Scan for the cell matching the given text and deliver its (X, Y) coordinate at center. 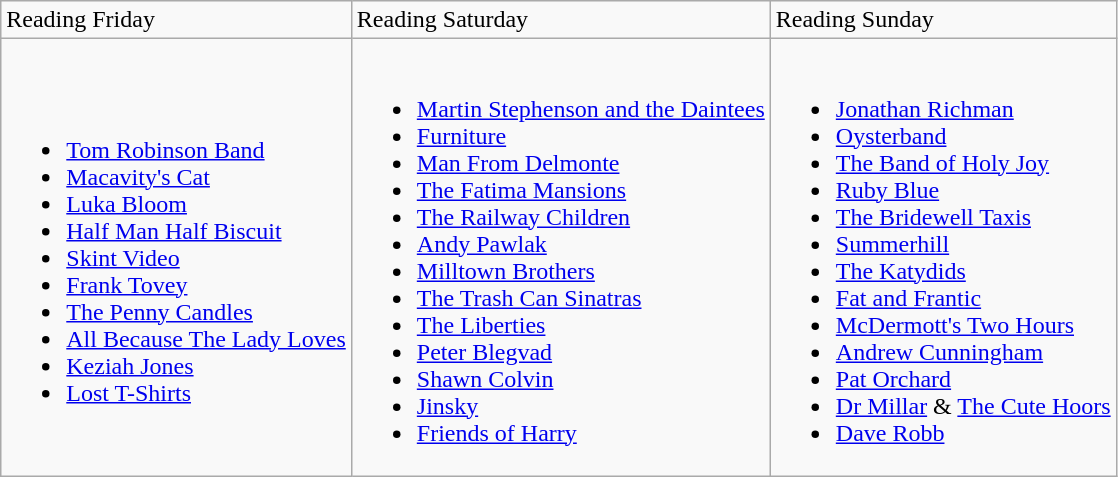
Reading Sunday (943, 20)
Reading Saturday (560, 20)
Reading Friday (176, 20)
